Determine the (x, y) coordinate at the center of the cell enclosing the given text.  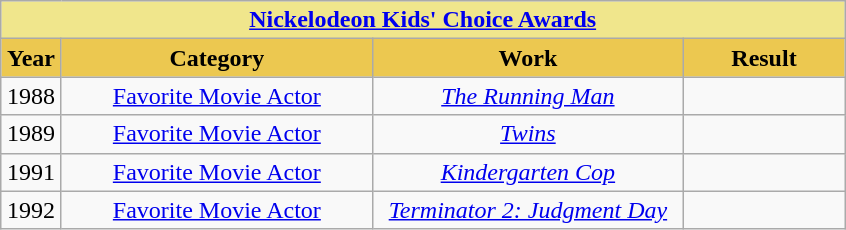
1992 (32, 210)
The Running Man (528, 96)
Kindergarten Cop (528, 172)
1989 (32, 134)
Result (764, 58)
Work (528, 58)
1988 (32, 96)
Year (32, 58)
Terminator 2: Judgment Day (528, 210)
Nickelodeon Kids' Choice Awards (423, 20)
Category (216, 58)
Twins (528, 134)
1991 (32, 172)
